Identify which cell holds the provided text, then report its (x, y) central coordinate. 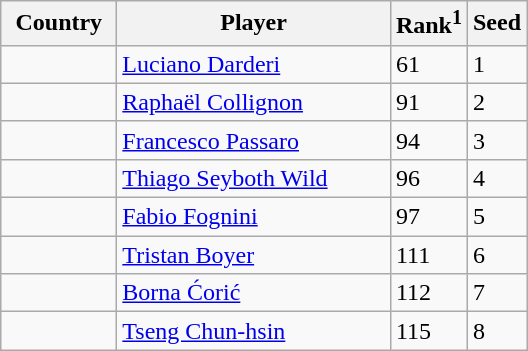
3 (496, 140)
5 (496, 217)
Country (59, 24)
Thiago Seyboth Wild (254, 178)
Tseng Chun-hsin (254, 331)
Francesco Passaro (254, 140)
2 (496, 102)
115 (428, 331)
Raphaël Collignon (254, 102)
8 (496, 331)
Fabio Fognini (254, 217)
112 (428, 293)
111 (428, 255)
61 (428, 64)
7 (496, 293)
1 (496, 64)
96 (428, 178)
91 (428, 102)
97 (428, 217)
Player (254, 24)
Borna Ćorić (254, 293)
6 (496, 255)
Tristan Boyer (254, 255)
4 (496, 178)
94 (428, 140)
Seed (496, 24)
Luciano Darderi (254, 64)
Rank1 (428, 24)
